Return the (x, y) coordinate for the center point of the cell that contains the specified text.  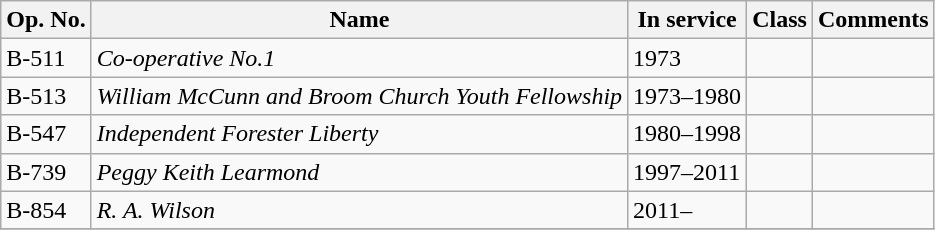
B-513 (46, 96)
B-854 (46, 210)
1973 (688, 58)
Independent Forester Liberty (359, 134)
B-547 (46, 134)
Co-operative No.1 (359, 58)
1980–1998 (688, 134)
B-739 (46, 172)
2011– (688, 210)
1997–2011 (688, 172)
Comments (873, 20)
1973–1980 (688, 96)
In service (688, 20)
Op. No. (46, 20)
B-511 (46, 58)
Class (780, 20)
Peggy Keith Learmond (359, 172)
Name (359, 20)
R. A. Wilson (359, 210)
William McCunn and Broom Church Youth Fellowship (359, 96)
